Output the [X, Y] coordinate of the center of the cell containing the given text.  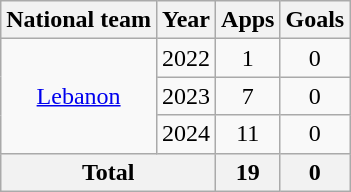
Total [108, 172]
2024 [186, 134]
19 [248, 172]
2022 [186, 58]
2023 [186, 96]
Year [186, 20]
Lebanon [79, 96]
Apps [248, 20]
1 [248, 58]
National team [79, 20]
7 [248, 96]
Goals [315, 20]
11 [248, 134]
